Output the (x, y) coordinate of the center of the cell containing the given text.  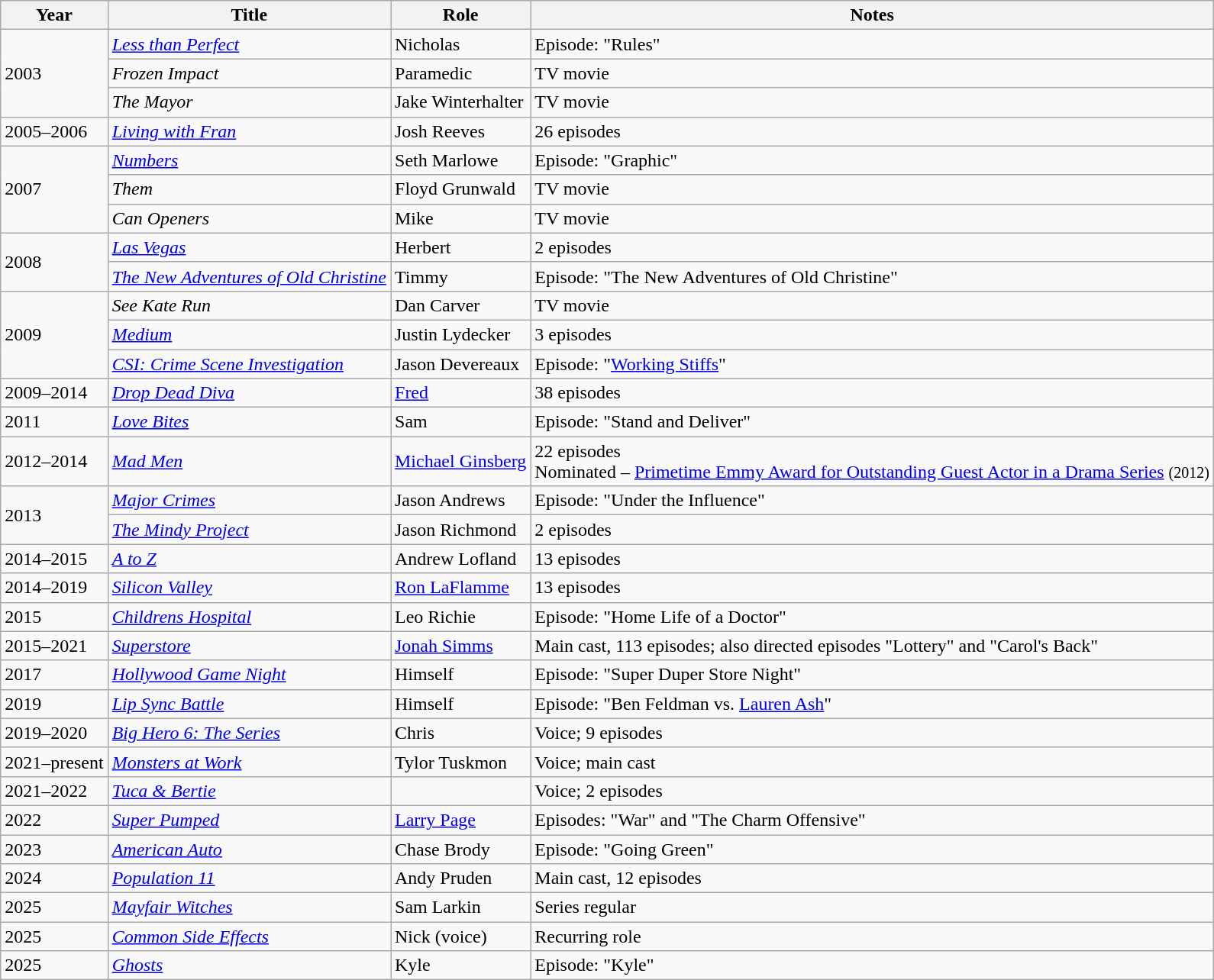
26 episodes (872, 131)
Mad Men (249, 461)
Leo Richie (461, 617)
Andrew Lofland (461, 559)
Common Side Effects (249, 936)
Monsters at Work (249, 762)
American Auto (249, 849)
2011 (54, 422)
Silicon Valley (249, 588)
Chase Brody (461, 849)
Voice; main cast (872, 762)
22 episodesNominated – Primetime Emmy Award for Outstanding Guest Actor in a Drama Series (2012) (872, 461)
CSI: Crime Scene Investigation (249, 364)
2021–2022 (54, 791)
Herbert (461, 247)
Nicholas (461, 44)
The Mindy Project (249, 530)
Episodes: "War" and "The Charm Offensive" (872, 820)
Jason Devereaux (461, 364)
Nick (voice) (461, 936)
2021–present (54, 762)
Episode: "Stand and Deliver" (872, 422)
2017 (54, 675)
2022 (54, 820)
Larry Page (461, 820)
Michael Ginsberg (461, 461)
3 episodes (872, 334)
Episode: "Under the Influence" (872, 501)
Dan Carver (461, 305)
Them (249, 189)
2005–2006 (54, 131)
Notes (872, 15)
Numbers (249, 160)
Hollywood Game Night (249, 675)
Recurring role (872, 936)
Living with Fran (249, 131)
Chris (461, 733)
Main cast, 12 episodes (872, 878)
Las Vegas (249, 247)
2014–2019 (54, 588)
Episode: "The New Adventures of Old Christine" (872, 276)
Frozen Impact (249, 73)
Episode: "Going Green" (872, 849)
2012–2014 (54, 461)
Drop Dead Diva (249, 393)
Main cast, 113 episodes; also directed episodes "Lottery" and "Carol's Back" (872, 646)
Title (249, 15)
Jason Andrews (461, 501)
Episode: "Rules" (872, 44)
Role (461, 15)
Paramedic (461, 73)
2024 (54, 878)
Jason Richmond (461, 530)
Big Hero 6: The Series (249, 733)
Andy Pruden (461, 878)
2019–2020 (54, 733)
Lip Sync Battle (249, 704)
Voice; 2 episodes (872, 791)
Superstore (249, 646)
Jake Winterhalter (461, 102)
Episode: "Super Duper Store Night" (872, 675)
2003 (54, 73)
2014–2015 (54, 559)
38 episodes (872, 393)
Super Pumped (249, 820)
Sam (461, 422)
Sam Larkin (461, 907)
Floyd Grunwald (461, 189)
Seth Marlowe (461, 160)
2019 (54, 704)
Voice; 9 episodes (872, 733)
Ron LaFlamme (461, 588)
Medium (249, 334)
Kyle (461, 965)
Episode: "Working Stiffs" (872, 364)
Year (54, 15)
2013 (54, 515)
Ghosts (249, 965)
Can Openers (249, 218)
Major Crimes (249, 501)
2015 (54, 617)
2023 (54, 849)
Justin Lydecker (461, 334)
2007 (54, 189)
2009–2014 (54, 393)
The Mayor (249, 102)
Episode: "Graphic" (872, 160)
A to Z (249, 559)
Population 11 (249, 878)
Less than Perfect (249, 44)
Tuca & Bertie (249, 791)
Fred (461, 393)
2008 (54, 262)
Episode: "Kyle" (872, 965)
2015–2021 (54, 646)
Episode: "Ben Feldman vs. Lauren Ash" (872, 704)
Timmy (461, 276)
The New Adventures of Old Christine (249, 276)
Jonah Simms (461, 646)
Episode: "Home Life of a Doctor" (872, 617)
Mayfair Witches (249, 907)
Childrens Hospital (249, 617)
Love Bites (249, 422)
Josh Reeves (461, 131)
Tylor Tuskmon (461, 762)
Mike (461, 218)
Series regular (872, 907)
See Kate Run (249, 305)
2009 (54, 334)
